Extract the [x, y] coordinate from the center of the cell holding the provided text.  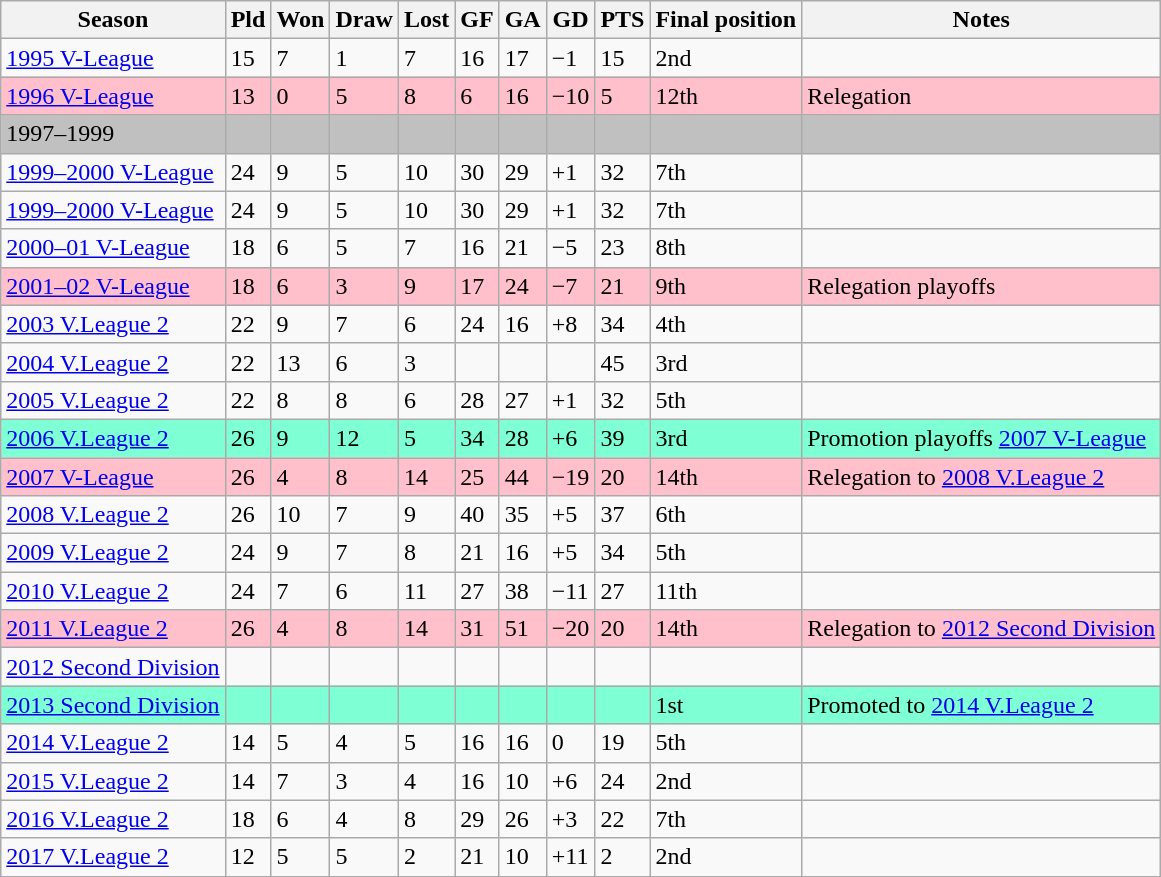
−1 [570, 58]
2001–02 V-League [113, 286]
2005 V.League 2 [113, 400]
Final position [726, 20]
PTS [622, 20]
11 [426, 591]
51 [522, 629]
Pld [248, 20]
23 [622, 248]
19 [622, 743]
Won [300, 20]
44 [522, 477]
+11 [570, 857]
38 [522, 591]
2015 V.League 2 [113, 781]
GF [477, 20]
Notes [982, 20]
−10 [570, 96]
2011 V.League 2 [113, 629]
2013 Second Division [113, 705]
2014 V.League 2 [113, 743]
6th [726, 515]
Relegation [982, 96]
25 [477, 477]
Lost [426, 20]
2006 V.League 2 [113, 438]
−11 [570, 591]
1997–1999 [113, 134]
2010 V.League 2 [113, 591]
37 [622, 515]
35 [522, 515]
2017 V.League 2 [113, 857]
40 [477, 515]
−5 [570, 248]
2016 V.League 2 [113, 819]
12th [726, 96]
2003 V.League 2 [113, 324]
GD [570, 20]
1 [364, 58]
Season [113, 20]
Relegation to 2012 Second Division [982, 629]
−19 [570, 477]
−20 [570, 629]
2007 V-League [113, 477]
Promoted to 2014 V.League 2 [982, 705]
9th [726, 286]
1st [726, 705]
2004 V.League 2 [113, 362]
1995 V-League [113, 58]
4th [726, 324]
Relegation playoffs [982, 286]
+8 [570, 324]
1996 V-League [113, 96]
39 [622, 438]
−7 [570, 286]
GA [522, 20]
8th [726, 248]
2008 V.League 2 [113, 515]
Draw [364, 20]
2000–01 V-League [113, 248]
11th [726, 591]
2009 V.League 2 [113, 553]
2012 Second Division [113, 667]
31 [477, 629]
Promotion playoffs 2007 V-League [982, 438]
45 [622, 362]
+3 [570, 819]
Relegation to 2008 V.League 2 [982, 477]
